Determine the (X, Y) coordinate at the center of the cell enclosing the given text.  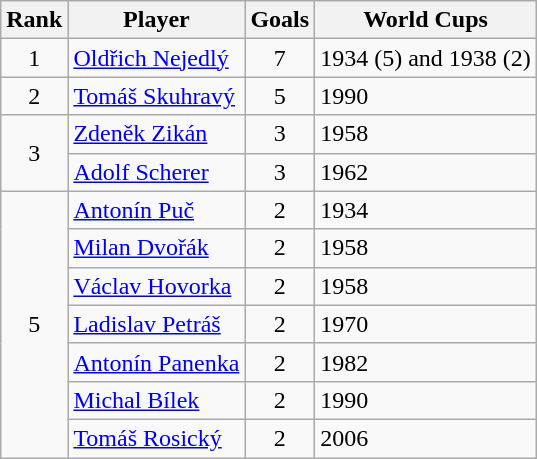
Goals (280, 20)
Player (156, 20)
7 (280, 58)
1 (34, 58)
Milan Dvořák (156, 248)
1982 (426, 362)
Rank (34, 20)
Václav Hovorka (156, 286)
Adolf Scherer (156, 172)
1934 (426, 210)
Michal Bílek (156, 400)
Zdeněk Zikán (156, 134)
Antonín Puč (156, 210)
Tomáš Rosický (156, 438)
1934 (5) and 1938 (2) (426, 58)
Antonín Panenka (156, 362)
2006 (426, 438)
1970 (426, 324)
Ladislav Petráš (156, 324)
1962 (426, 172)
Oldřich Nejedlý (156, 58)
Tomáš Skuhravý (156, 96)
World Cups (426, 20)
